Extract the (X, Y) coordinate from the center of the cell holding the provided text.  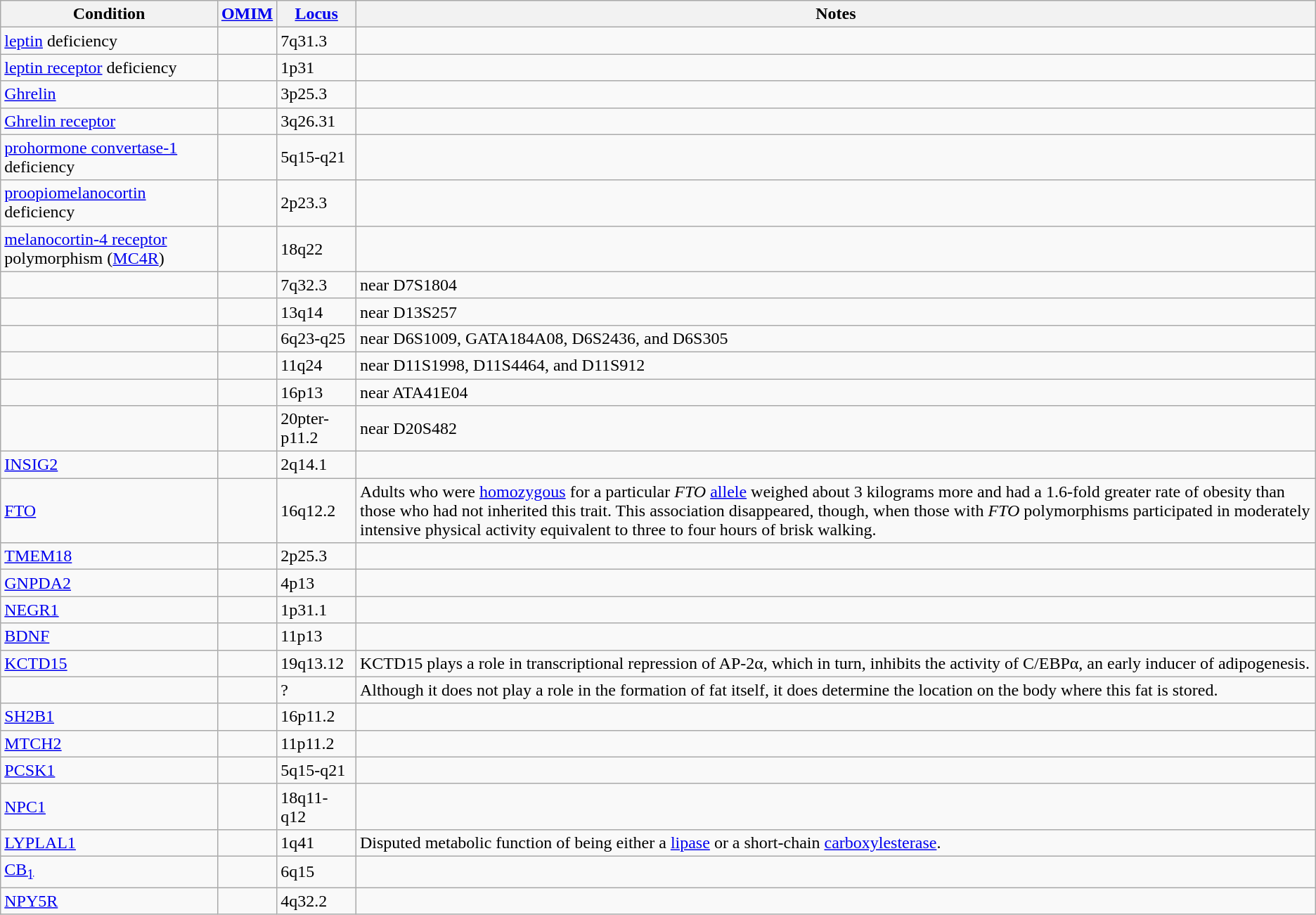
16q12.2 (316, 511)
Although it does not play a role in the formation of fat itself, it does determine the location on the body where this fat is stored. (835, 690)
11p13 (316, 636)
SH2B1 (110, 717)
2q14.1 (316, 465)
FTO (110, 511)
KCTD15 (110, 663)
NEGR1 (110, 610)
near D11S1998, D11S4464, and D11S912 (835, 365)
Notes (835, 14)
BDNF (110, 636)
Disputed metabolic function of being either a lipase or a short-chain carboxylesterase. (835, 843)
4q32.2 (316, 901)
6q23-q25 (316, 338)
18q11-q12 (316, 806)
near D6S1009, GATA184A08, D6S2436, and D6S305 (835, 338)
leptin deficiency (110, 41)
GNPDA2 (110, 583)
melanocortin-4 receptor polymorphism (MC4R) (110, 249)
? (316, 690)
NPC1 (110, 806)
16p13 (316, 392)
Condition (110, 14)
13q14 (316, 312)
7q32.3 (316, 285)
1q41 (316, 843)
LYPLAL1 (110, 843)
11q24 (316, 365)
1p31 (316, 68)
7q31.3 (316, 41)
20pter-p11.2 (316, 429)
KCTD15 plays a role in transcriptional repression of AP-2α, which in turn, inhibits the activity of C/EBPα, an early inducer of adipogenesis. (835, 663)
OMIM (247, 14)
leptin receptor deficiency (110, 68)
19q13.12 (316, 663)
Ghrelin receptor (110, 121)
near D7S1804 (835, 285)
Locus (316, 14)
3p25.3 (316, 94)
6q15 (316, 871)
prohormone convertase-1 deficiency (110, 158)
near D13S257 (835, 312)
11p11.2 (316, 743)
2p23.3 (316, 203)
3q26.31 (316, 121)
INSIG2 (110, 465)
4p13 (316, 583)
PCSK1 (110, 770)
CB1 (110, 871)
near D20S482 (835, 429)
Ghrelin (110, 94)
near ATA41E04 (835, 392)
TMEM18 (110, 556)
1p31.1 (316, 610)
18q22 (316, 249)
16p11.2 (316, 717)
2p25.3 (316, 556)
MTCH2 (110, 743)
NPY5R (110, 901)
proopiomelanocortin deficiency (110, 203)
